For the text-containing cell, return its midpoint in (X, Y) coordinate format. 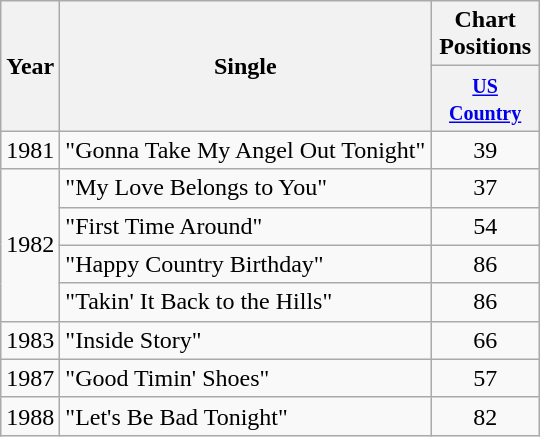
"Good Timin' Shoes" (246, 378)
1983 (30, 340)
Single (246, 66)
"My Love Belongs to You" (246, 188)
"Gonna Take My Angel Out Tonight" (246, 150)
54 (486, 226)
82 (486, 416)
"Inside Story" (246, 340)
"Takin' It Back to the Hills" (246, 302)
"Happy Country Birthday" (246, 264)
Year (30, 66)
1982 (30, 245)
1981 (30, 150)
Chart Positions (486, 34)
1987 (30, 378)
37 (486, 188)
"First Time Around" (246, 226)
"Let's Be Bad Tonight" (246, 416)
39 (486, 150)
US Country (486, 98)
57 (486, 378)
1988 (30, 416)
66 (486, 340)
